Output the [X, Y] coordinate of the center of the cell containing the given text.  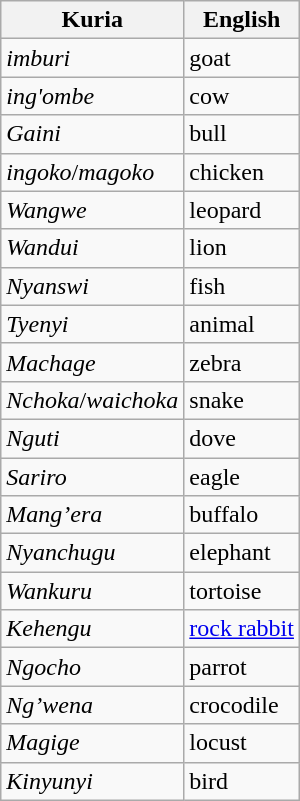
elephant [242, 553]
ingoko/magoko [92, 172]
Ng’wena [92, 705]
Nchoka/waichoka [92, 400]
crocodile [242, 705]
zebra [242, 362]
Kehengu [92, 629]
Sariro [92, 477]
Machage [92, 362]
Nguti [92, 438]
English [242, 20]
Tyenyi [92, 324]
Wandui [92, 248]
parrot [242, 667]
Wangwe [92, 210]
ing'ombe [92, 96]
eagle [242, 477]
Magige [92, 743]
imburi [92, 58]
lion [242, 248]
snake [242, 400]
fish [242, 286]
cow [242, 96]
Ngocho [92, 667]
Nyanchugu [92, 553]
goat [242, 58]
Gaini [92, 134]
locust [242, 743]
Kuria [92, 20]
Nyanswi [92, 286]
animal [242, 324]
buffalo [242, 515]
Mang’era [92, 515]
bull [242, 134]
rock rabbit [242, 629]
dove [242, 438]
chicken [242, 172]
Wankuru [92, 591]
leopard [242, 210]
tortoise [242, 591]
Kinyunyi [92, 781]
bird [242, 781]
